Pinpoint the cell where the given text exists, returning its (x, y) midpoint coordinate. 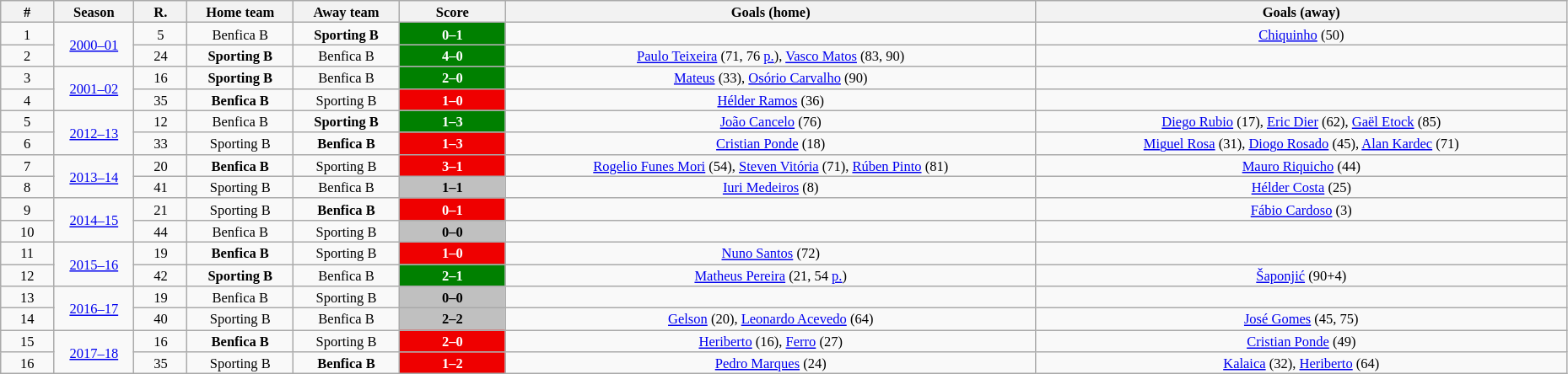
8 (27, 187)
9 (27, 209)
2001–02 (94, 88)
Mauro Riquicho (44) (1301, 165)
Cristian Ponde (18) (771, 143)
Kalaica (32), Heriberto (64) (1301, 363)
Paulo Teixeira (71, 76 p.), Vasco Matos (83, 90) (771, 56)
Chiquinho (50) (1301, 34)
2014–15 (94, 220)
Cristian Ponde (49) (1301, 341)
11 (27, 253)
21 (160, 209)
2013–14 (94, 176)
10 (27, 231)
Hélder Ramos (36) (771, 99)
Iuri Medeiros (8) (771, 187)
1 (27, 34)
Miguel Rosa (31), Diogo Rosado (45), Alan Kardec (71) (1301, 143)
3–1 (452, 165)
Hélder Costa (25) (1301, 187)
7 (27, 165)
Score (452, 12)
6 (27, 143)
Pedro Marques (24) (771, 363)
Šaponjić (90+4) (1301, 275)
Matheus Pereira (21, 54 p.) (771, 275)
40 (160, 319)
Away team (347, 12)
Home team (240, 12)
1–2 (452, 363)
3 (27, 77)
13 (27, 297)
José Gomes (45, 75) (1301, 319)
4 (27, 99)
Heriberto (16), Ferro (27) (771, 341)
R. (160, 12)
2017–18 (94, 352)
2 (27, 56)
# (27, 12)
Season (94, 12)
Mateus (33), Osório Carvalho (90) (771, 77)
Rogelio Funes Mori (54), Steven Vitória (71), Rúben Pinto (81) (771, 165)
Goals (home) (771, 12)
1–1 (452, 187)
2–1 (452, 275)
Nuno Santos (72) (771, 253)
2015–16 (94, 264)
42 (160, 275)
Gelson (20), Leonardo Acevedo (64) (771, 319)
14 (27, 319)
20 (160, 165)
2–2 (452, 319)
Diego Rubio (17), Eric Dier (62), Gaël Etock (85) (1301, 121)
24 (160, 56)
4–0 (452, 56)
33 (160, 143)
Goals (away) (1301, 12)
41 (160, 187)
2016–17 (94, 308)
15 (27, 341)
2000–01 (94, 45)
Fábio Cardoso (3) (1301, 209)
44 (160, 231)
2012–13 (94, 132)
João Cancelo (76) (771, 121)
